Determine the [X, Y] coordinate at the center of the cell enclosing the given text.  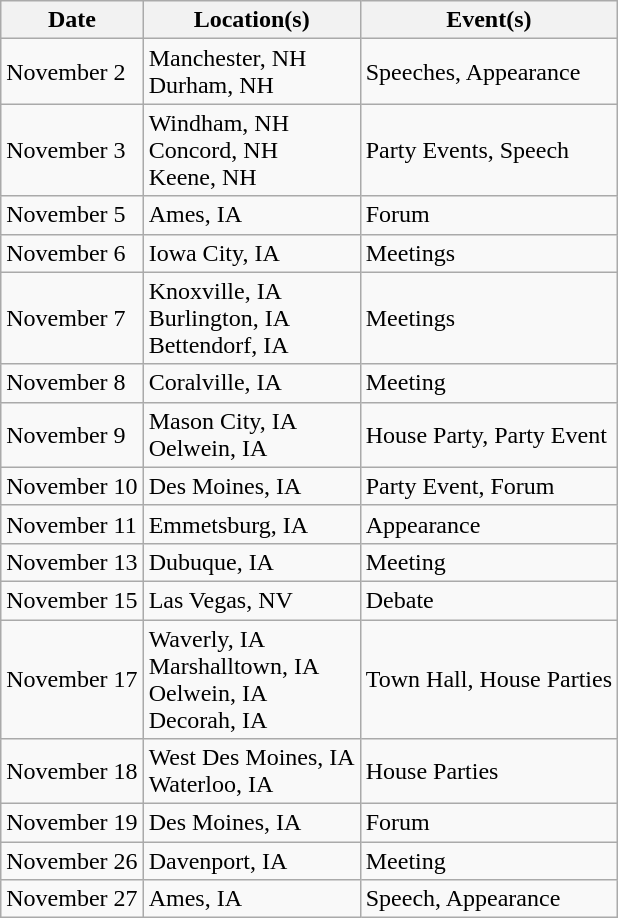
Event(s) [488, 20]
November 9 [72, 434]
November 26 [72, 861]
Mason City, IA Oelwein, IA [252, 434]
West Des Moines, IA Waterloo, IA [252, 772]
Town Hall, House Parties [488, 680]
November 5 [72, 215]
November 3 [72, 150]
Dubuque, IA [252, 562]
November 7 [72, 318]
Las Vegas, NV [252, 600]
November 19 [72, 823]
Speech, Appearance [488, 899]
Location(s) [252, 20]
Davenport, IA [252, 861]
November 10 [72, 486]
November 13 [72, 562]
November 17 [72, 680]
Iowa City, IA [252, 253]
Party Event, Forum [488, 486]
November 6 [72, 253]
Coralville, IA [252, 383]
November 18 [72, 772]
November 15 [72, 600]
Party Events, Speech [488, 150]
House Parties [488, 772]
Speeches, Appearance [488, 72]
House Party, Party Event [488, 434]
Appearance [488, 524]
Knoxville, IA Burlington, IA Bettendorf, IA [252, 318]
Emmetsburg, IA [252, 524]
Debate [488, 600]
November 11 [72, 524]
Waverly, IA Marshalltown, IA Oelwein, IA Decorah, IA [252, 680]
Date [72, 20]
Manchester, NH Durham, NH [252, 72]
November 27 [72, 899]
November 2 [72, 72]
November 8 [72, 383]
Windham, NH Concord, NH Keene, NH [252, 150]
